Find where the given text appears and provide that cell's center as [X, Y] coordinate. 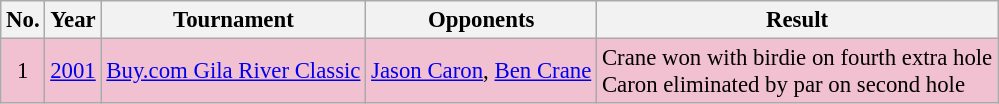
Buy.com Gila River Classic [234, 72]
2001 [73, 72]
Tournament [234, 20]
Crane won with birdie on fourth extra holeCaron eliminated by par on second hole [798, 72]
Result [798, 20]
Year [73, 20]
Opponents [482, 20]
Jason Caron, Ben Crane [482, 72]
1 [23, 72]
No. [23, 20]
